Detect which cell encompasses the target text, then output its [x, y] center coordinate. 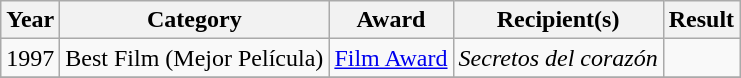
1997 [30, 58]
Award [391, 20]
Recipient(s) [558, 20]
Best Film (Mejor Película) [194, 58]
Year [30, 20]
Result [701, 20]
Secretos del corazón [558, 58]
Film Award [391, 58]
Category [194, 20]
